Provide the (x, y) coordinate of the cell's center where the given text is located.  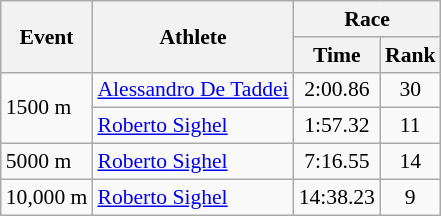
9 (410, 197)
Rank (410, 55)
Time (337, 55)
Alessandro De Taddei (192, 90)
2:00.86 (337, 90)
14 (410, 162)
30 (410, 90)
7:16.55 (337, 162)
1500 m (47, 108)
14:38.23 (337, 197)
Athlete (192, 36)
5000 m (47, 162)
Race (368, 19)
11 (410, 126)
1:57.32 (337, 126)
10,000 m (47, 197)
Event (47, 36)
